Extract the [x, y] coordinate from the center of the cell holding the provided text.  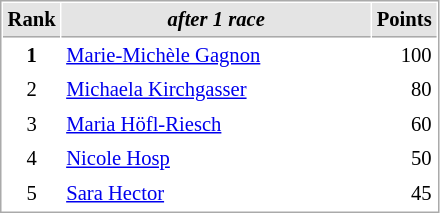
Maria Höfl-Riesch [216, 124]
80 [404, 90]
Rank [32, 20]
2 [32, 90]
Nicole Hosp [216, 158]
after 1 race [216, 20]
Michaela Kirchgasser [216, 90]
5 [32, 194]
1 [32, 56]
50 [404, 158]
3 [32, 124]
45 [404, 194]
Sara Hector [216, 194]
100 [404, 56]
4 [32, 158]
Points [404, 20]
Marie-Michèle Gagnon [216, 56]
60 [404, 124]
